Capture the cell that displays the provided text and extract its (x, y) central coordinate. 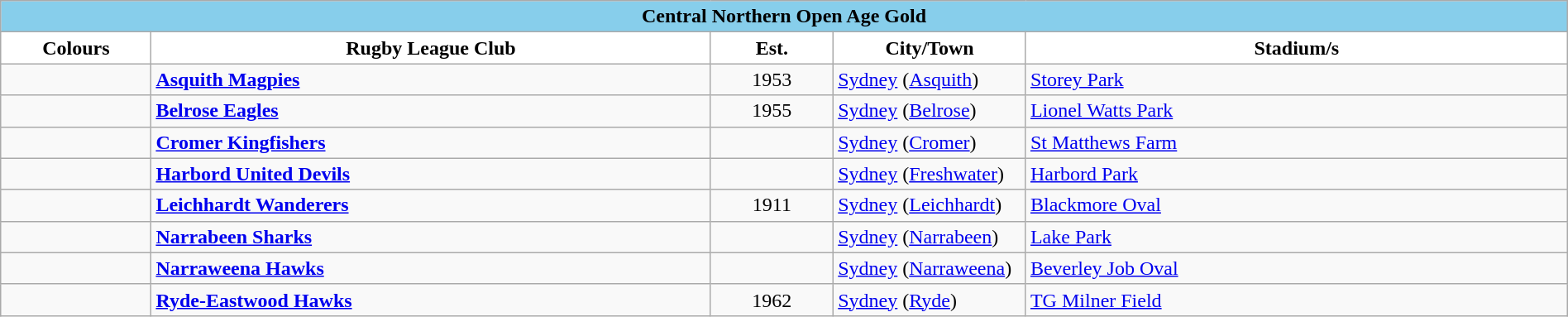
Central Northern Open Age Gold (784, 17)
Sydney (Cromer) (930, 142)
Ryde-Eastwood Hawks (431, 300)
Sydney (Narraweena) (930, 268)
Harbord Park (1297, 174)
Rugby League Club (431, 48)
Sydney (Asquith) (930, 79)
Narrabeen Sharks (431, 237)
Storey Park (1297, 79)
Sydney (Ryde) (930, 300)
Sydney (Narrabeen) (930, 237)
Leichhardt Wanderers (431, 205)
1955 (772, 111)
Cromer Kingfishers (431, 142)
Lionel Watts Park (1297, 111)
Beverley Job Oval (1297, 268)
Blackmore Oval (1297, 205)
Sydney (Belrose) (930, 111)
1953 (772, 79)
Narraweena Hawks (431, 268)
Stadium/s (1297, 48)
1911 (772, 205)
St Matthews Farm (1297, 142)
Belrose Eagles (431, 111)
Sydney (Leichhardt) (930, 205)
Colours (76, 48)
Sydney (Freshwater) (930, 174)
1962 (772, 300)
Asquith Magpies (431, 79)
TG Milner Field (1297, 300)
City/Town (930, 48)
Est. (772, 48)
Harbord United Devils (431, 174)
Lake Park (1297, 237)
